Return the [x, y] coordinate for the center point of the cell that contains the specified text.  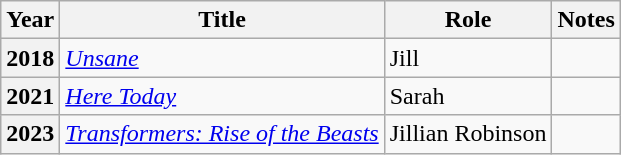
Notes [586, 20]
Jillian Robinson [468, 134]
2018 [30, 58]
Title [222, 20]
Here Today [222, 96]
Role [468, 20]
Transformers: Rise of the Beasts [222, 134]
Unsane [222, 58]
Sarah [468, 96]
Jill [468, 58]
2021 [30, 96]
2023 [30, 134]
Year [30, 20]
